Search for the cell housing the specified text and yield its (X, Y) center coordinate. 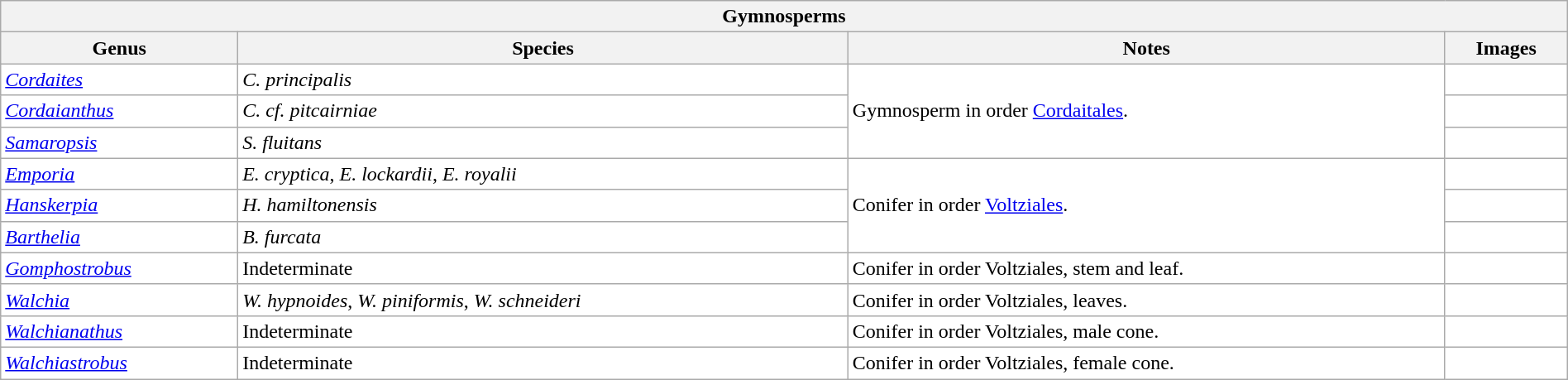
Conifer in order Voltziales. (1146, 205)
Walchianathus (119, 331)
H. hamiltonensis (543, 205)
B. furcata (543, 237)
Hanskerpia (119, 205)
Cordaites (119, 79)
S. fluitans (543, 142)
Images (1506, 48)
W. hypnoides, W. piniformis, W. schneideri (543, 300)
Gymnosperm in order Cordaitales. (1146, 111)
Genus (119, 48)
Conifer in order Voltziales, stem and leaf. (1146, 268)
Cordaianthus (119, 111)
Conifer in order Voltziales, female cone. (1146, 363)
Emporia (119, 174)
Conifer in order Voltziales, leaves. (1146, 300)
Samaropsis (119, 142)
Species (543, 48)
E. cryptica, E. lockardii, E. royalii (543, 174)
Gomphostrobus (119, 268)
C. principalis (543, 79)
Conifer in order Voltziales, male cone. (1146, 331)
Gymnosperms (784, 17)
C. cf. pitcairniae (543, 111)
Barthelia (119, 237)
Notes (1146, 48)
Walchiastrobus (119, 363)
Walchia (119, 300)
